Identify which cell holds the provided text, then report its [X, Y] central coordinate. 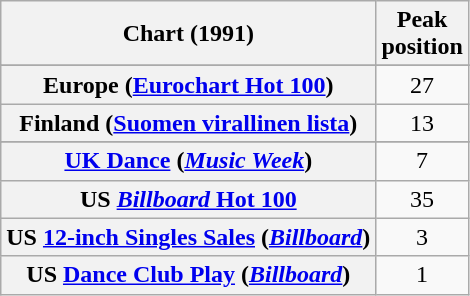
1 [422, 275]
UK Dance (Music Week) [188, 161]
US Dance Club Play (Billboard) [188, 275]
Chart (1991) [188, 34]
27 [422, 85]
Finland (Suomen virallinen lista) [188, 123]
35 [422, 199]
US 12-inch Singles Sales (Billboard) [188, 237]
13 [422, 123]
US Billboard Hot 100 [188, 199]
Peakposition [422, 34]
Europe (Eurochart Hot 100) [188, 85]
3 [422, 237]
7 [422, 161]
